Return (X, Y) of the center of cell containing provided text 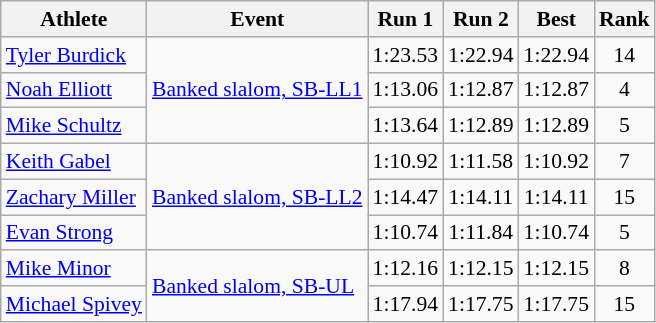
Keith Gabel (74, 162)
Banked slalom, SB-LL2 (258, 198)
1:12.16 (406, 269)
14 (624, 55)
Banked slalom, SB-UL (258, 286)
Best (556, 19)
1:11.84 (480, 233)
Zachary Miller (74, 197)
1:11.58 (480, 162)
Mike Schultz (74, 126)
1:13.06 (406, 90)
Run 2 (480, 19)
7 (624, 162)
1:17.94 (406, 304)
1:23.53 (406, 55)
Athlete (74, 19)
1:13.64 (406, 126)
Michael Spivey (74, 304)
8 (624, 269)
1:14.47 (406, 197)
Evan Strong (74, 233)
Tyler Burdick (74, 55)
Rank (624, 19)
Run 1 (406, 19)
Mike Minor (74, 269)
Event (258, 19)
Banked slalom, SB-LL1 (258, 90)
Noah Elliott (74, 90)
4 (624, 90)
